Determine the [x, y] coordinate at the center of the cell enclosing the given text.  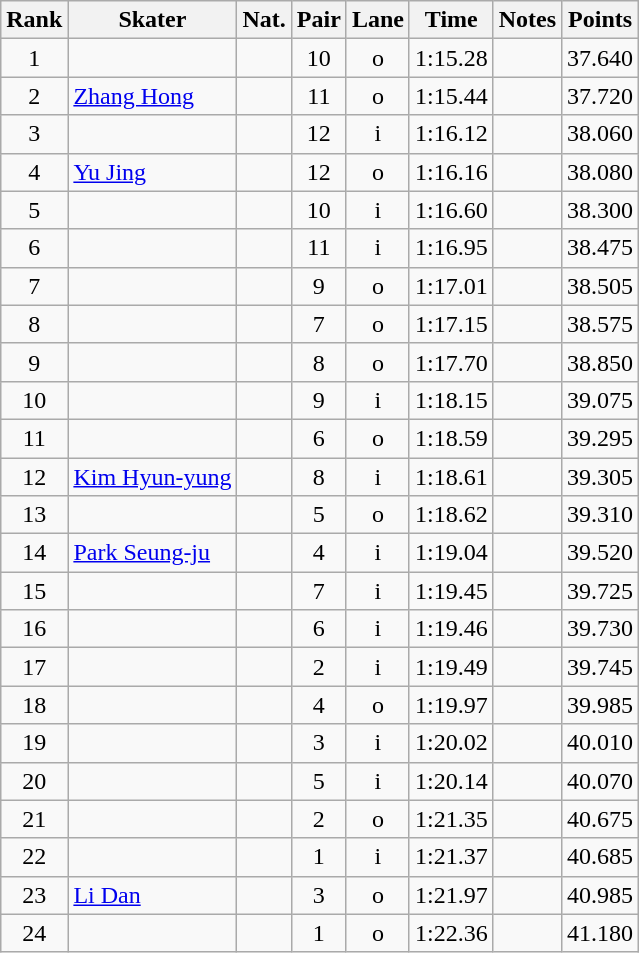
40.070 [600, 781]
1:19.46 [451, 629]
40.685 [600, 857]
37.640 [600, 58]
39.725 [600, 591]
39.730 [600, 629]
1:18.61 [451, 477]
38.300 [600, 210]
Nat. [264, 20]
23 [34, 895]
1:17.15 [451, 324]
Lane [378, 20]
1:17.70 [451, 362]
1:19.49 [451, 667]
1:16.95 [451, 248]
41.180 [600, 933]
Zhang Hong [152, 96]
39.745 [600, 667]
38.850 [600, 362]
Yu Jing [152, 172]
1:20.14 [451, 781]
39.520 [600, 553]
21 [34, 819]
1:21.37 [451, 857]
1:16.16 [451, 172]
13 [34, 515]
38.575 [600, 324]
15 [34, 591]
38.080 [600, 172]
39.305 [600, 477]
Rank [34, 20]
20 [34, 781]
Points [600, 20]
19 [34, 743]
14 [34, 553]
1:18.59 [451, 438]
38.060 [600, 134]
16 [34, 629]
1:15.44 [451, 96]
38.475 [600, 248]
1:15.28 [451, 58]
39.075 [600, 400]
Pair [318, 20]
37.720 [600, 96]
1:21.97 [451, 895]
Time [451, 20]
Notes [527, 20]
22 [34, 857]
40.675 [600, 819]
24 [34, 933]
1:18.15 [451, 400]
1:20.02 [451, 743]
40.010 [600, 743]
1:16.60 [451, 210]
Li Dan [152, 895]
38.505 [600, 286]
Park Seung-ju [152, 553]
1:19.45 [451, 591]
39.295 [600, 438]
1:18.62 [451, 515]
1:17.01 [451, 286]
Kim Hyun-yung [152, 477]
1:16.12 [451, 134]
1:22.36 [451, 933]
18 [34, 705]
Skater [152, 20]
17 [34, 667]
1:21.35 [451, 819]
39.310 [600, 515]
40.985 [600, 895]
1:19.04 [451, 553]
1:19.97 [451, 705]
39.985 [600, 705]
